Pinpoint the cell where the given text exists, returning its [X, Y] midpoint coordinate. 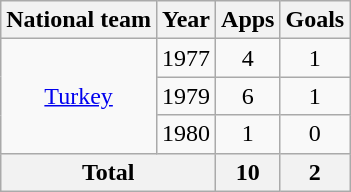
Turkey [79, 96]
2 [315, 172]
National team [79, 20]
1980 [186, 134]
1977 [186, 58]
Year [186, 20]
10 [248, 172]
Goals [315, 20]
1979 [186, 96]
Apps [248, 20]
4 [248, 58]
6 [248, 96]
Total [108, 172]
0 [315, 134]
